Search for the cell housing the specified text and yield its (x, y) center coordinate. 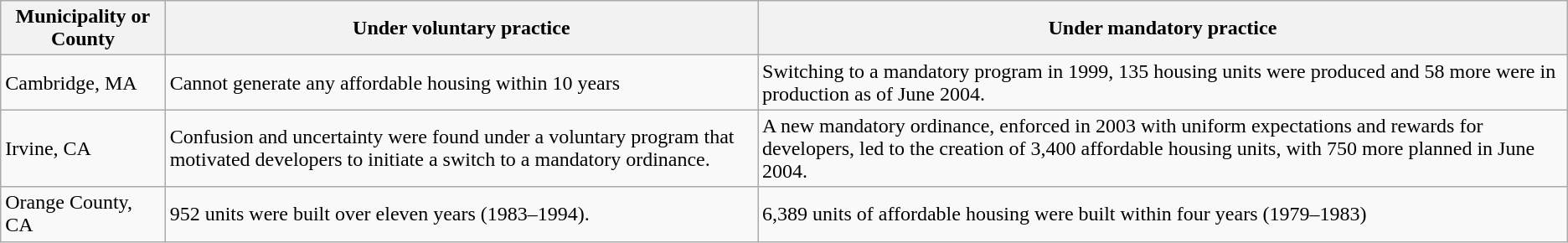
Cambridge, MA (83, 82)
6,389 units of affordable housing were built within four years (1979–1983) (1163, 215)
Irvine, CA (83, 148)
Cannot generate any affordable housing within 10 years (461, 82)
Municipality or County (83, 28)
Orange County, CA (83, 215)
Confusion and uncertainty were found under a voluntary program that motivated developers to initiate a switch to a mandatory ordinance. (461, 148)
952 units were built over eleven years (1983–1994). (461, 215)
Under voluntary practice (461, 28)
Switching to a mandatory program in 1999, 135 housing units were produced and 58 more were in production as of June 2004. (1163, 82)
Under mandatory practice (1163, 28)
